Determine the [x, y] coordinate at the center of the cell enclosing the given text.  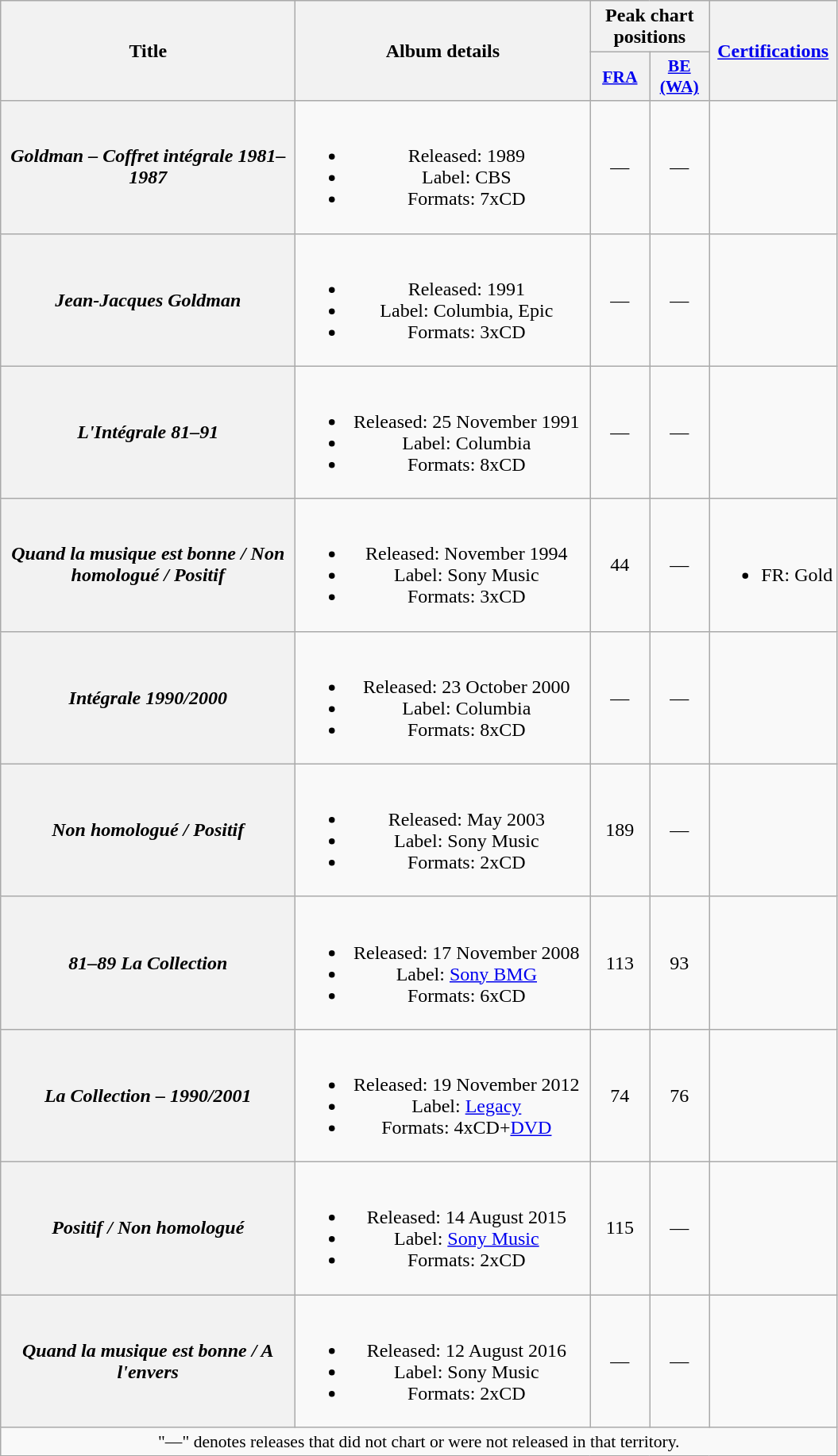
74 [620, 1096]
Released: 12 August 2016Label: Sony MusicFormats: 2xCD [443, 1361]
Quand la musique est bonne / A l'envers [148, 1361]
Intégrale 1990/2000 [148, 697]
BE (WA) [680, 76]
Peak chartpositions [650, 27]
189 [620, 830]
Quand la musique est bonne / Non homologué / Positif [148, 565]
"—" denotes releases that did not chart or were not released in that territory. [419, 1442]
Positif / Non homologué [148, 1227]
Title [148, 51]
Certifications [774, 51]
113 [620, 962]
Jean-Jacques Goldman [148, 300]
Released: 17 November 2008Label: Sony BMGFormats: 6xCD [443, 962]
L'Intégrale 81–91 [148, 432]
Released: 23 October 2000Label: ColumbiaFormats: 8xCD [443, 697]
44 [620, 565]
FR: Gold [774, 565]
81–89 La Collection [148, 962]
Non homologué / Positif [148, 830]
Released: 14 August 2015Label: Sony MusicFormats: 2xCD [443, 1227]
93 [680, 962]
Released: 19 November 2012Label: LegacyFormats: 4xCD+DVD [443, 1096]
Released: 1989Label: CBSFormats: 7xCD [443, 167]
Released: 1991Label: Columbia, EpicFormats: 3xCD [443, 300]
Released: May 2003Label: Sony MusicFormats: 2xCD [443, 830]
Released: 25 November 1991Label: ColumbiaFormats: 8xCD [443, 432]
FRA [620, 76]
La Collection – 1990/2001 [148, 1096]
76 [680, 1096]
115 [620, 1227]
Released: November 1994Label: Sony MusicFormats: 3xCD [443, 565]
Goldman – Coffret intégrale 1981–1987 [148, 167]
Album details [443, 51]
